Extract the [X, Y] coordinate from the center of the cell holding the provided text.  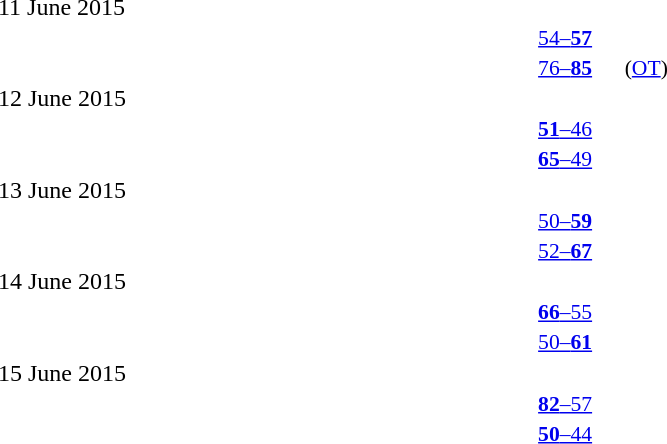
66–55 [566, 312]
52–67 [566, 250]
51–46 [566, 129]
54–57 [566, 38]
76–85 [566, 68]
65–49 [566, 159]
50–59 [566, 220]
82–57 [566, 404]
50–61 [566, 342]
